Provide the [X, Y] coordinate of the cell's center where the given text is located.  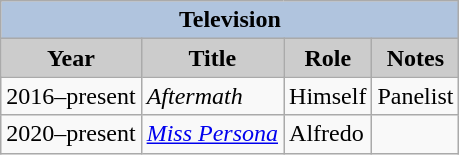
Miss Persona [212, 134]
Aftermath [212, 96]
Title [212, 58]
Role [328, 58]
Panelist [416, 96]
Notes [416, 58]
Television [230, 20]
Himself [328, 96]
2020–present [71, 134]
Alfredo [328, 134]
Year [71, 58]
2016–present [71, 96]
